Detect which cell encompasses the target text, then output its (x, y) center coordinate. 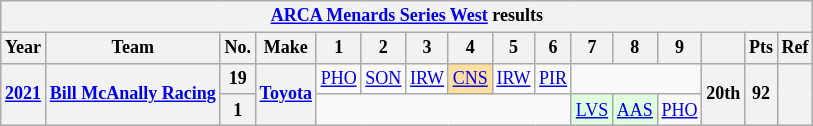
2021 (24, 94)
Ref (795, 48)
4 (470, 48)
9 (680, 48)
CNS (470, 78)
19 (238, 78)
20th (724, 94)
LVS (592, 110)
Make (286, 48)
Pts (762, 48)
8 (634, 48)
SON (384, 78)
Team (132, 48)
Year (24, 48)
AAS (634, 110)
3 (428, 48)
92 (762, 94)
2 (384, 48)
No. (238, 48)
5 (514, 48)
ARCA Menards Series West results (407, 16)
PIR (554, 78)
Bill McAnally Racing (132, 94)
6 (554, 48)
7 (592, 48)
Toyota (286, 94)
